Locate the cell with the specified text and output its (X, Y) center coordinate. 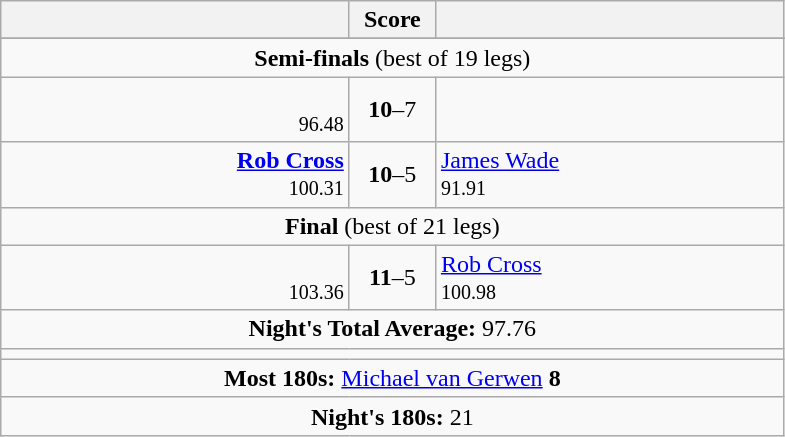
Score (392, 20)
James Wade 91.91 (610, 174)
Night's Total Average: 97.76 (392, 329)
96.48 (176, 110)
11–5 (392, 278)
Rob Cross 100.31 (176, 174)
10–7 (392, 110)
Semi-finals (best of 19 legs) (392, 58)
Final (best of 21 legs) (392, 226)
Rob Cross 100.98 (610, 278)
103.36 (176, 278)
10–5 (392, 174)
Night's 180s: 21 (392, 416)
Most 180s: Michael van Gerwen 8 (392, 378)
